Search for the cell housing the specified text and yield its (X, Y) center coordinate. 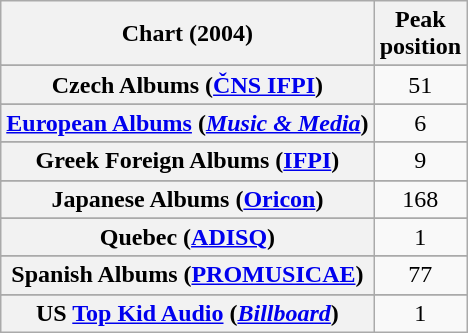
Japanese Albums (Oricon) (188, 199)
6 (420, 123)
9 (420, 161)
European Albums (Music & Media) (188, 123)
Quebec (ADISQ) (188, 237)
77 (420, 275)
Czech Albums (ČNS IFPI) (188, 85)
168 (420, 199)
US Top Kid Audio (Billboard) (188, 313)
Spanish Albums (PROMUSICAE) (188, 275)
Chart (2004) (188, 34)
51 (420, 85)
Greek Foreign Albums (IFPI) (188, 161)
Peakposition (420, 34)
